Provide the (x, y) coordinate of the cell's center where the given text is located.  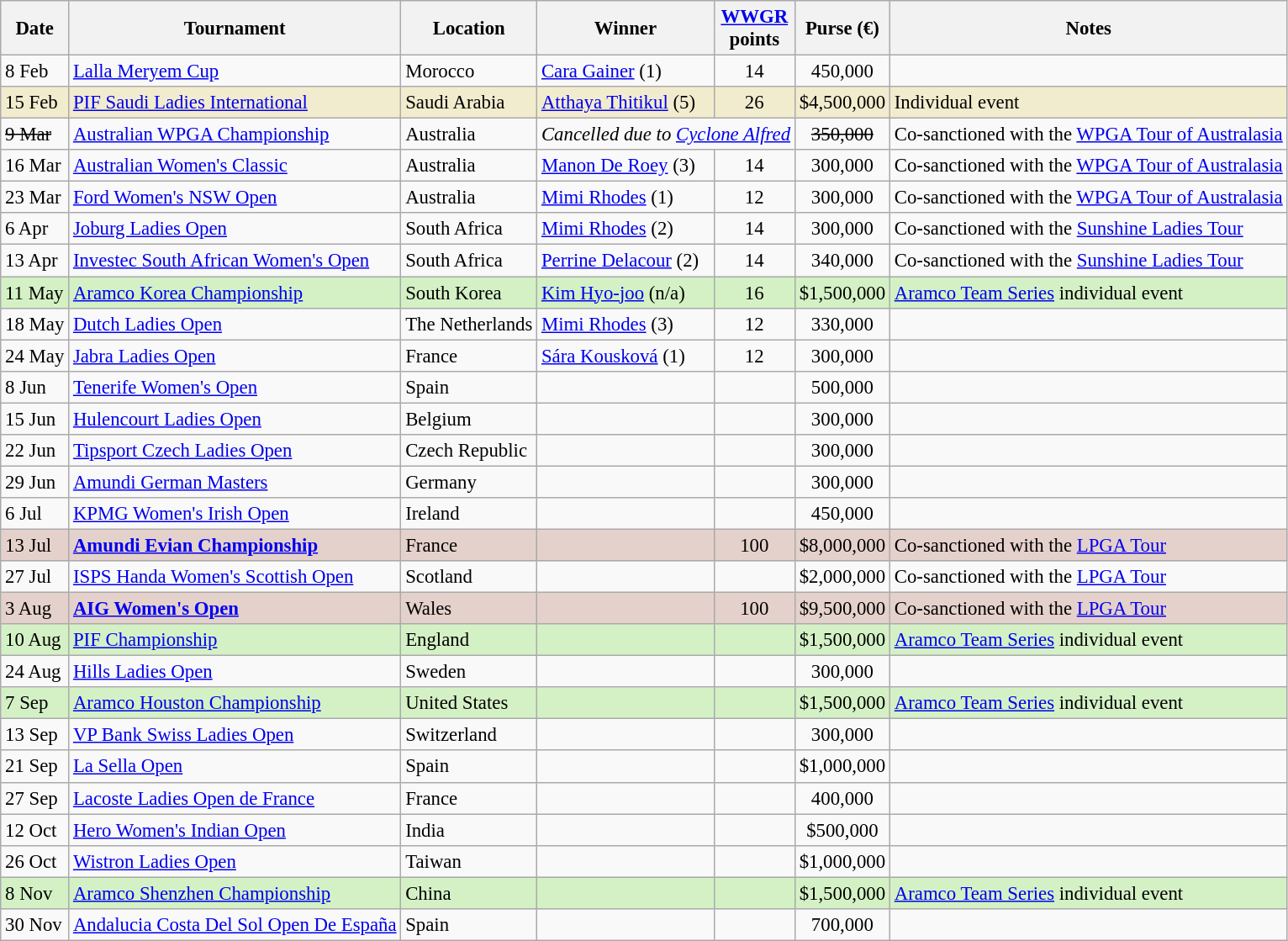
Wistron Ladies Open (235, 861)
Tournament (235, 29)
23 Mar (35, 198)
Sára Kousková (1) (626, 356)
11 May (35, 293)
3 Aug (35, 609)
Lacoste Ladies Open de France (235, 798)
India (469, 830)
350,000 (842, 135)
21 Sep (35, 767)
Switzerland (469, 735)
500,000 (842, 387)
Investec South African Women's Open (235, 261)
700,000 (842, 925)
Hero Women's Indian Open (235, 830)
Individual event (1088, 103)
Atthaya Thitikul (5) (626, 103)
Joburg Ladies Open (235, 230)
Ford Women's NSW Open (235, 198)
8 Nov (35, 893)
United States (469, 703)
330,000 (842, 324)
22 Jun (35, 451)
Morocco (469, 71)
27 Sep (35, 798)
Dutch Ladies Open (235, 324)
Australian Women's Classic (235, 166)
Location (469, 29)
12 Oct (35, 830)
8 Feb (35, 71)
$8,000,000 (842, 545)
Kim Hyo-joo (n/a) (626, 293)
Australian WPGA Championship (235, 135)
13 Sep (35, 735)
England (469, 640)
340,000 (842, 261)
Aramco Shenzhen Championship (235, 893)
10 Aug (35, 640)
South Korea (469, 293)
Amundi German Masters (235, 482)
Date (35, 29)
7 Sep (35, 703)
KPMG Women's Irish Open (235, 514)
WWGRpoints (754, 29)
Germany (469, 482)
8 Jun (35, 387)
Aramco Korea Championship (235, 293)
6 Apr (35, 230)
Winner (626, 29)
VP Bank Swiss Ladies Open (235, 735)
Mimi Rhodes (2) (626, 230)
Cara Gainer (1) (626, 71)
Aramco Houston Championship (235, 703)
24 May (35, 356)
Manon De Roey (3) (626, 166)
La Sella Open (235, 767)
Tipsport Czech Ladies Open (235, 451)
$9,500,000 (842, 609)
The Netherlands (469, 324)
Tenerife Women's Open (235, 387)
Mimi Rhodes (1) (626, 198)
Wales (469, 609)
Belgium (469, 419)
6 Jul (35, 514)
9 Mar (35, 135)
13 Jul (35, 545)
China (469, 893)
Sweden (469, 672)
15 Jun (35, 419)
29 Jun (35, 482)
Jabra Ladies Open (235, 356)
30 Nov (35, 925)
$4,500,000 (842, 103)
Scotland (469, 577)
Saudi Arabia (469, 103)
Taiwan (469, 861)
Notes (1088, 29)
Hills Ladies Open (235, 672)
26 Oct (35, 861)
16 (754, 293)
Amundi Evian Championship (235, 545)
Andalucia Costa Del Sol Open De España (235, 925)
Mimi Rhodes (3) (626, 324)
PIF Saudi Ladies International (235, 103)
ISPS Handa Women's Scottish Open (235, 577)
27 Jul (35, 577)
Hulencourt Ladies Open (235, 419)
Ireland (469, 514)
PIF Championship (235, 640)
Czech Republic (469, 451)
16 Mar (35, 166)
18 May (35, 324)
$2,000,000 (842, 577)
15 Feb (35, 103)
Cancelled due to Cyclone Alfred (666, 135)
Purse (€) (842, 29)
13 Apr (35, 261)
400,000 (842, 798)
AIG Women's Open (235, 609)
Lalla Meryem Cup (235, 71)
26 (754, 103)
$500,000 (842, 830)
Perrine Delacour (2) (626, 261)
24 Aug (35, 672)
